Determine the (x, y) coordinate at the center of the cell enclosing the given text.  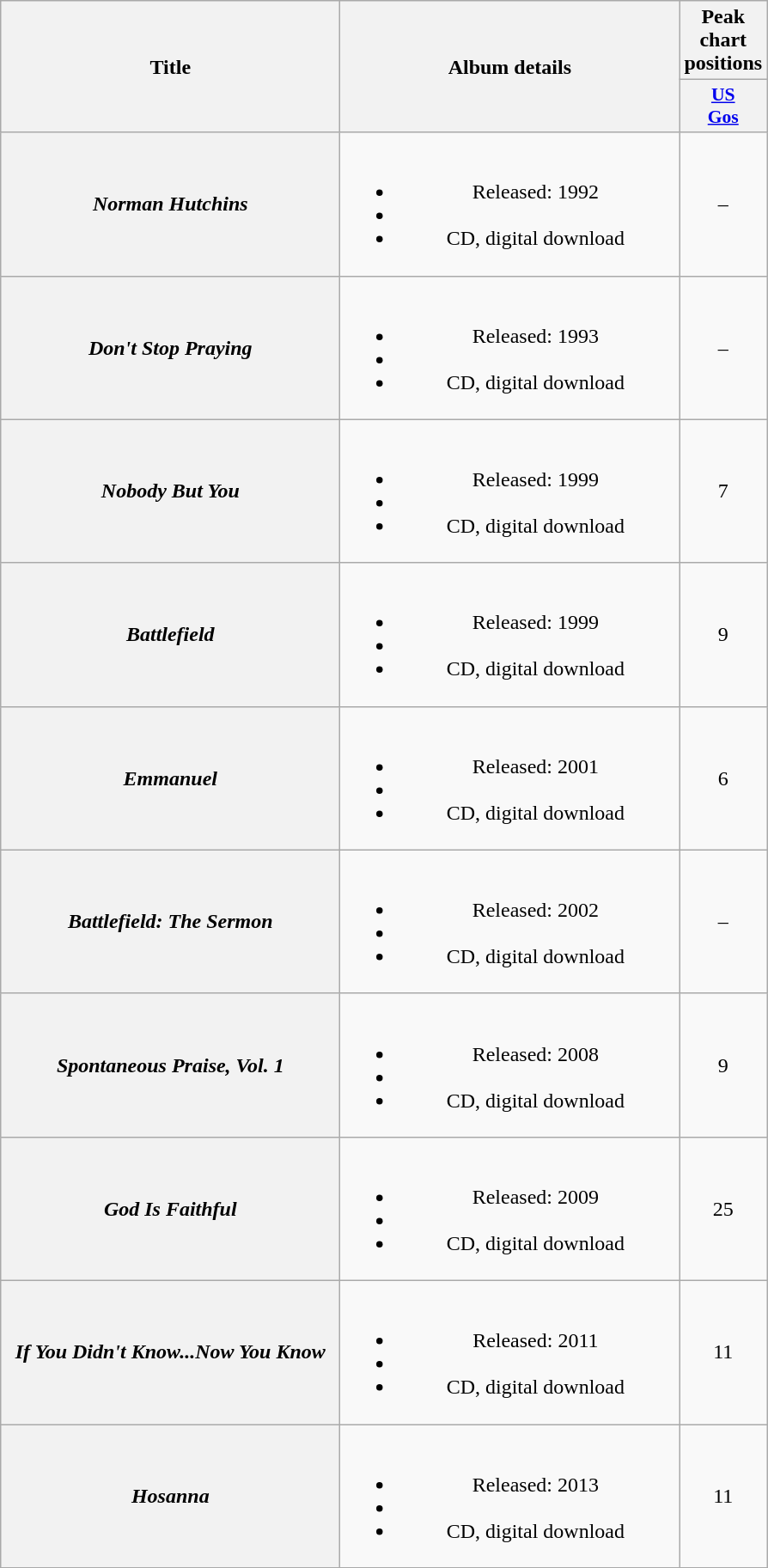
7 (723, 491)
Battlefield (170, 634)
Released: 2013CD, digital download (510, 1497)
Released: 2001CD, digital download (510, 778)
6 (723, 778)
Nobody But You (170, 491)
25 (723, 1208)
Album details (510, 67)
Released: 1993CD, digital download (510, 347)
Released: 2008CD, digital download (510, 1065)
Released: 1992CD, digital download (510, 204)
Released: 2009CD, digital download (510, 1208)
Battlefield: The Sermon (170, 921)
Don't Stop Praying (170, 347)
God Is Faithful (170, 1208)
Norman Hutchins (170, 204)
Released: 2011CD, digital download (510, 1352)
Emmanuel (170, 778)
Hosanna (170, 1497)
Peak chart positions (723, 40)
Released: 2002CD, digital download (510, 921)
Spontaneous Praise, Vol. 1 (170, 1065)
If You Didn't Know...Now You Know (170, 1352)
Title (170, 67)
USGos (723, 107)
